Determine the (X, Y) coordinate at the center of the cell enclosing the given text.  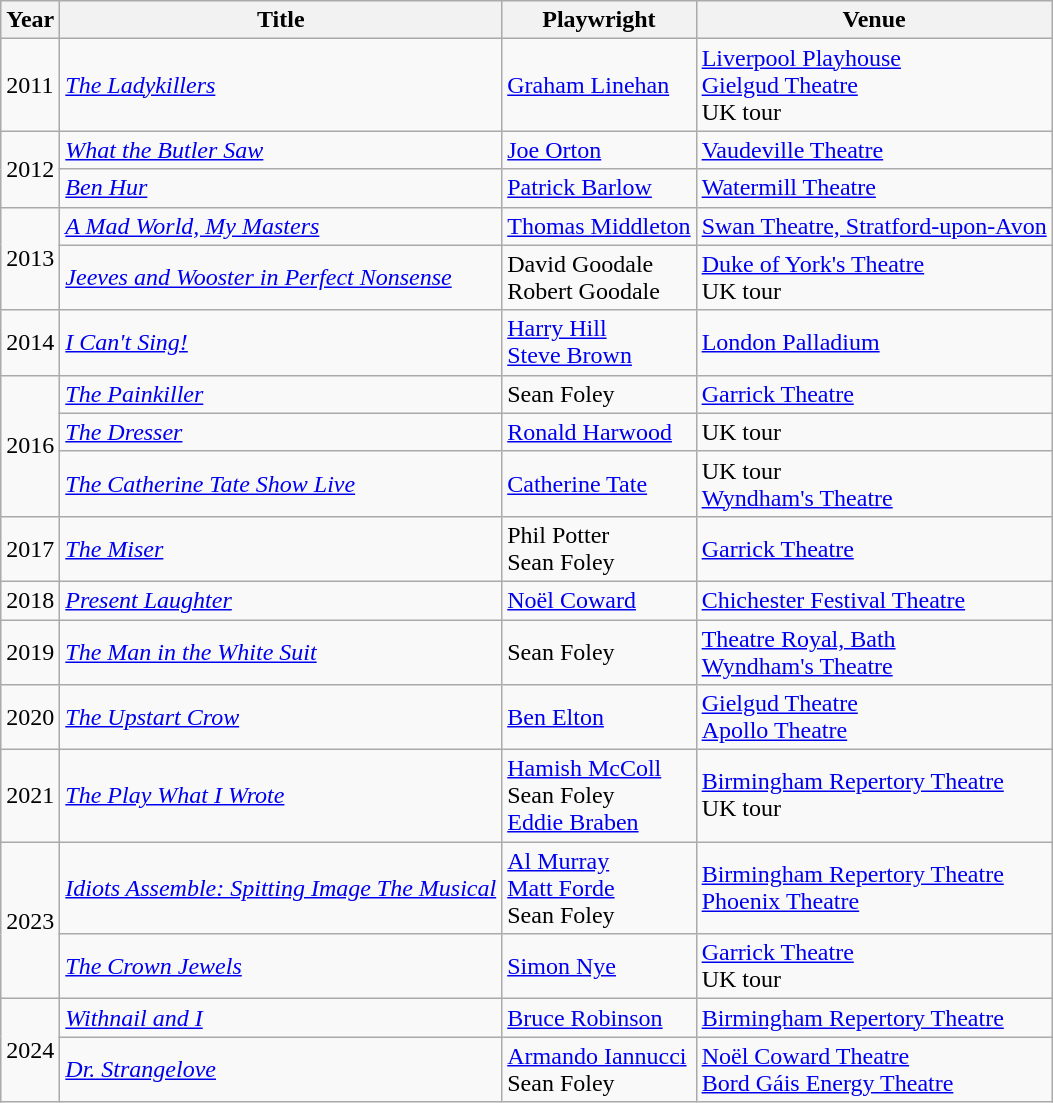
Idiots Assemble: Spitting Image The Musical (281, 888)
Simon Nye (599, 966)
What the Butler Saw (281, 150)
Playwright (599, 20)
Noël Coward TheatreBord Gáis Energy Theatre (874, 1070)
Garrick TheatreUK tour (874, 966)
Ben Elton (599, 718)
The Crown Jewels (281, 966)
Jeeves and Wooster in Perfect Nonsense (281, 278)
Ronald Harwood (599, 432)
The Man in the White Suit (281, 652)
Ben Hur (281, 188)
Birmingham Repertory TheatrePhoenix Theatre (874, 888)
Theatre Royal, BathWyndham's Theatre (874, 652)
Birmingham Repertory Theatre (874, 1018)
2012 (30, 169)
2019 (30, 652)
I Can't Sing! (281, 342)
2024 (30, 1050)
Title (281, 20)
Year (30, 20)
2018 (30, 600)
Venue (874, 20)
The Miser (281, 548)
David GoodaleRobert Goodale (599, 278)
The Ladykillers (281, 85)
Dr. Strangelove (281, 1070)
2021 (30, 796)
Vaudeville Theatre (874, 150)
Joe Orton (599, 150)
Catherine Tate (599, 484)
2011 (30, 85)
Withnail and I (281, 1018)
2013 (30, 258)
London Palladium (874, 342)
Bruce Robinson (599, 1018)
UK tourWyndham's Theatre (874, 484)
Birmingham Repertory TheatreUK tour (874, 796)
A Mad World, My Masters (281, 226)
Patrick Barlow (599, 188)
2017 (30, 548)
2020 (30, 718)
UK tour (874, 432)
Duke of York's TheatreUK tour (874, 278)
Graham Linehan (599, 85)
Hamish McCollSean FoleyEddie Braben (599, 796)
2016 (30, 446)
Harry HillSteve Brown (599, 342)
2014 (30, 342)
The Catherine Tate Show Live (281, 484)
The Painkiller (281, 394)
The Dresser (281, 432)
Noël Coward (599, 600)
Watermill Theatre (874, 188)
The Upstart Crow (281, 718)
Thomas Middleton (599, 226)
Liverpool PlayhouseGielgud TheatreUK tour (874, 85)
Swan Theatre, Stratford-upon-Avon (874, 226)
Gielgud TheatreApollo Theatre (874, 718)
The Play What I Wrote (281, 796)
2023 (30, 920)
Present Laughter (281, 600)
Al MurrayMatt FordeSean Foley (599, 888)
Chichester Festival Theatre (874, 600)
Armando IannucciSean Foley (599, 1070)
Phil PotterSean Foley (599, 548)
